Determine the (X, Y) coordinate at the center of the cell enclosing the given text.  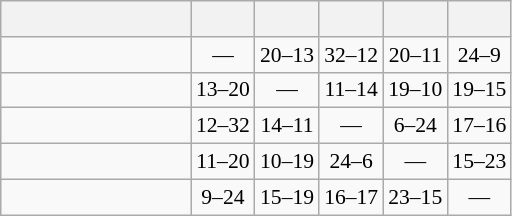
19–15 (479, 90)
15–23 (479, 162)
19–10 (415, 90)
32–12 (351, 55)
6–24 (415, 126)
17–16 (479, 126)
12–32 (223, 126)
11–14 (351, 90)
9–24 (223, 197)
24–6 (351, 162)
13–20 (223, 90)
16–17 (351, 197)
20–13 (287, 55)
20–11 (415, 55)
10–19 (287, 162)
23–15 (415, 197)
15–19 (287, 197)
11–20 (223, 162)
24–9 (479, 55)
14–11 (287, 126)
